Return (X, Y) of the center of cell containing provided text 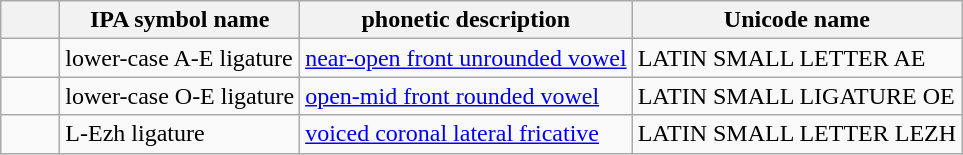
Unicode name (796, 20)
phonetic description (466, 20)
open-mid front rounded vowel (466, 96)
lower-case A-E ligature (180, 58)
LATIN SMALL LETTER AE (796, 58)
near-open front unrounded vowel (466, 58)
LATIN SMALL LETTER LEZH (796, 134)
lower-case O-E ligature (180, 96)
voiced coronal lateral fricative (466, 134)
IPA symbol name (180, 20)
LATIN SMALL LIGATURE OE (796, 96)
L-Ezh ligature (180, 134)
